From the cell containing the given text, extract its center point as [x, y] coordinate. 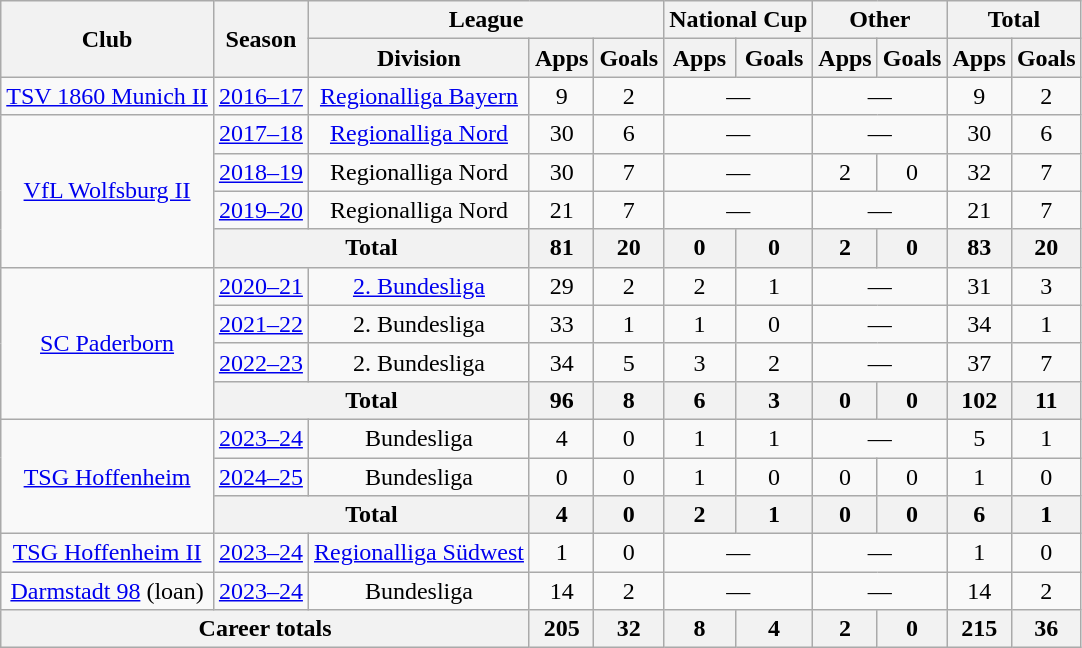
TSG Hoffenheim II [108, 553]
Regionalliga Südwest [418, 553]
215 [979, 629]
National Cup [738, 20]
2018–19 [260, 172]
11 [1046, 400]
29 [561, 286]
Other [880, 20]
VfL Wolfsburg II [108, 191]
Club [108, 39]
83 [979, 248]
2019–20 [260, 210]
Season [260, 39]
Regionalliga Bayern [418, 96]
Career totals [266, 629]
Darmstadt 98 (loan) [108, 591]
SC Paderborn [108, 343]
2016–17 [260, 96]
League [486, 20]
2022–23 [260, 362]
36 [1046, 629]
TSV 1860 Munich II [108, 96]
81 [561, 248]
2021–22 [260, 324]
Division [418, 58]
TSG Hoffenheim [108, 476]
96 [561, 400]
2017–18 [260, 134]
2024–25 [260, 477]
31 [979, 286]
33 [561, 324]
2020–21 [260, 286]
37 [979, 362]
102 [979, 400]
205 [561, 629]
